Provide the [X, Y] coordinate of the cell's center where the given text is located.  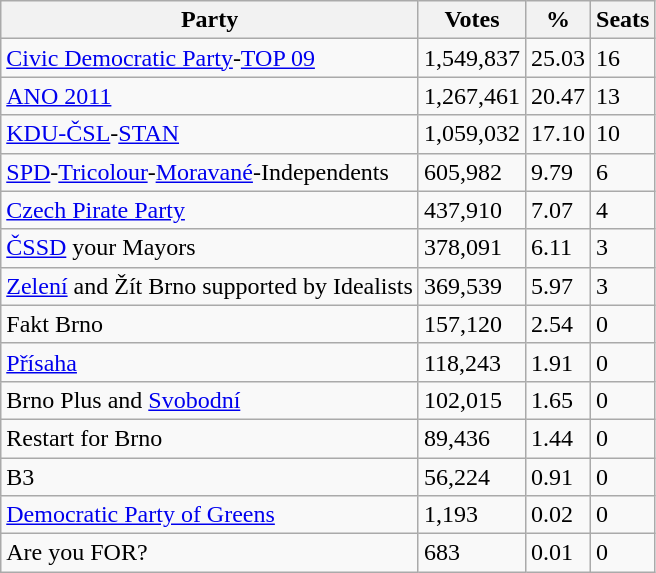
378,091 [472, 248]
0.02 [558, 515]
437,910 [472, 210]
89,436 [472, 438]
17.10 [558, 134]
6.11 [558, 248]
9.79 [558, 172]
Přísaha [210, 362]
56,224 [472, 477]
6 [623, 172]
ANO 2011 [210, 96]
5.97 [558, 286]
7.07 [558, 210]
Democratic Party of Greens [210, 515]
Brno Plus and Svobodní [210, 400]
13 [623, 96]
0.91 [558, 477]
1,193 [472, 515]
Are you FOR? [210, 553]
369,539 [472, 286]
Votes [472, 20]
20.47 [558, 96]
Civic Democratic Party-TOP 09 [210, 58]
SPD-Tricolour-Moravané-Independents [210, 172]
16 [623, 58]
157,120 [472, 324]
Fakt Brno [210, 324]
KDU-ČSL-STAN [210, 134]
683 [472, 553]
% [558, 20]
1,267,461 [472, 96]
B3 [210, 477]
ČSSD your Mayors [210, 248]
Seats [623, 20]
Czech Pirate Party [210, 210]
1.65 [558, 400]
10 [623, 134]
1,549,837 [472, 58]
4 [623, 210]
118,243 [472, 362]
Zelení and Žít Brno supported by Idealists [210, 286]
0.01 [558, 553]
2.54 [558, 324]
Restart for Brno [210, 438]
605,982 [472, 172]
102,015 [472, 400]
Party [210, 20]
1,059,032 [472, 134]
1.91 [558, 362]
25.03 [558, 58]
1.44 [558, 438]
